Locate the cell with the specified text and output its [X, Y] center coordinate. 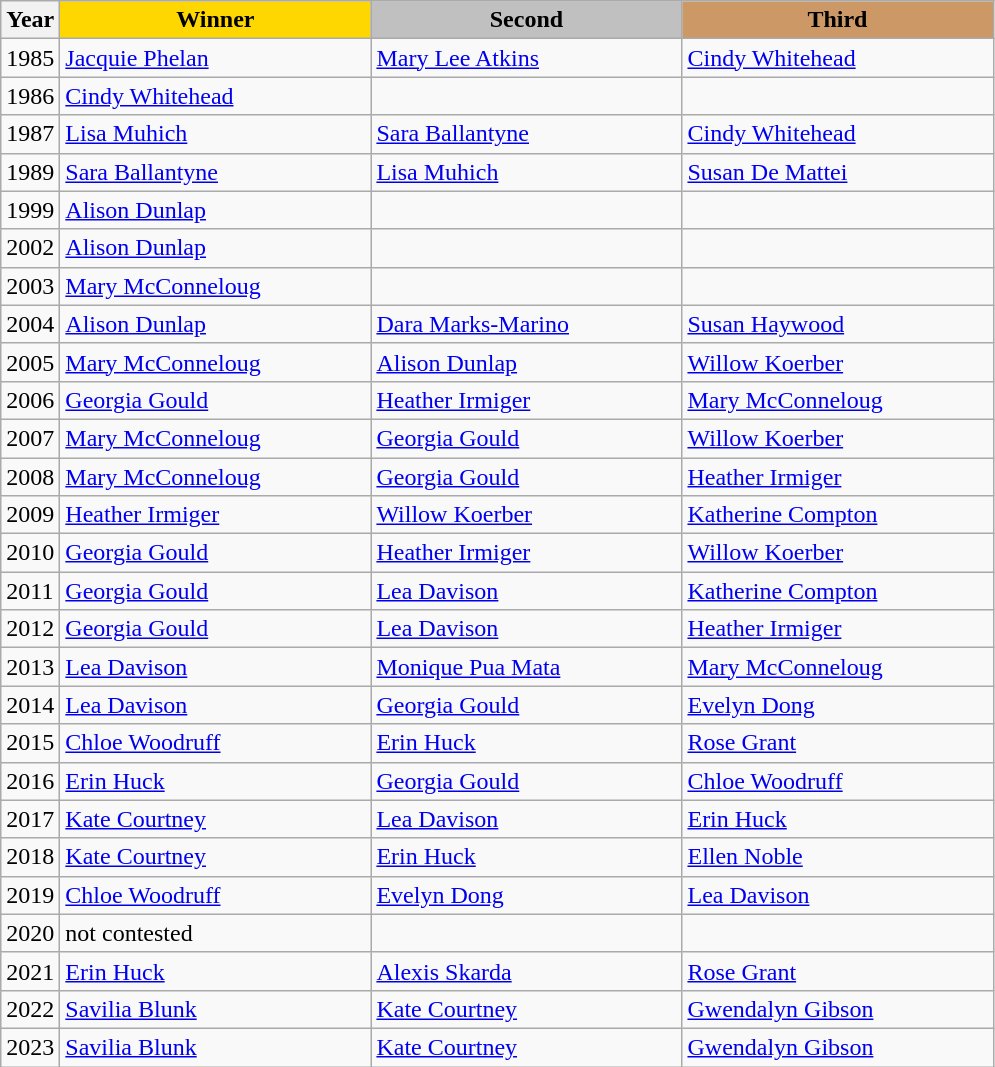
1999 [30, 210]
2002 [30, 248]
Alexis Skarda [526, 971]
2020 [30, 933]
2019 [30, 895]
Ellen Noble [838, 857]
1989 [30, 172]
Susan Haywood [838, 324]
2016 [30, 781]
2013 [30, 667]
not contested [216, 933]
1987 [30, 134]
2023 [30, 1047]
Winner [216, 20]
2018 [30, 857]
2008 [30, 477]
Year [30, 20]
Third [838, 20]
Dara Marks-Marino [526, 324]
2003 [30, 286]
2007 [30, 438]
Mary Lee Atkins [526, 58]
2010 [30, 553]
2021 [30, 971]
1985 [30, 58]
2017 [30, 819]
2022 [30, 1009]
Second [526, 20]
2004 [30, 324]
2005 [30, 362]
2009 [30, 515]
Monique Pua Mata [526, 667]
1986 [30, 96]
2011 [30, 591]
2015 [30, 743]
Susan De Mattei [838, 172]
2014 [30, 705]
2012 [30, 629]
Jacquie Phelan [216, 58]
2006 [30, 400]
